Provide the [x, y] coordinate of the cell's center where the given text is located.  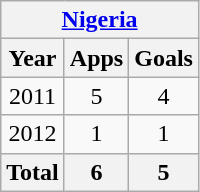
4 [164, 96]
Goals [164, 58]
6 [96, 172]
Apps [96, 58]
Nigeria [100, 20]
2011 [33, 96]
2012 [33, 134]
Year [33, 58]
Total [33, 172]
